For the text-containing cell, return its midpoint in (x, y) coordinate format. 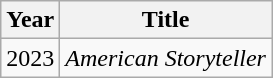
Title (166, 20)
American Storyteller (166, 58)
2023 (30, 58)
Year (30, 20)
